For the text-containing cell, return its midpoint in (x, y) coordinate format. 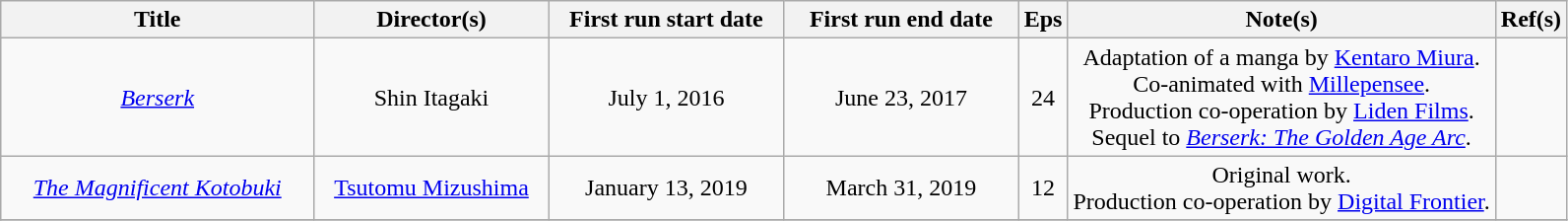
July 1, 2016 (666, 97)
24 (1043, 97)
12 (1043, 187)
Shin Itagaki (431, 97)
Title (158, 20)
June 23, 2017 (901, 97)
First run start date (666, 20)
The Magnificent Kotobuki (158, 187)
Adaptation of a manga by Kentaro Miura.Co-animated with Millepensee. Production co-operation by Liden Films. Sequel to Berserk: The Golden Age Arc. (1281, 97)
January 13, 2019 (666, 187)
First run end date (901, 20)
Note(s) (1281, 20)
Director(s) (431, 20)
March 31, 2019 (901, 187)
Ref(s) (1531, 20)
Original work.Production co-operation by Digital Frontier. (1281, 187)
Tsutomu Mizushima (431, 187)
Eps (1043, 20)
Berserk (158, 97)
